Determine the (X, Y) coordinate at the center of the cell enclosing the given text.  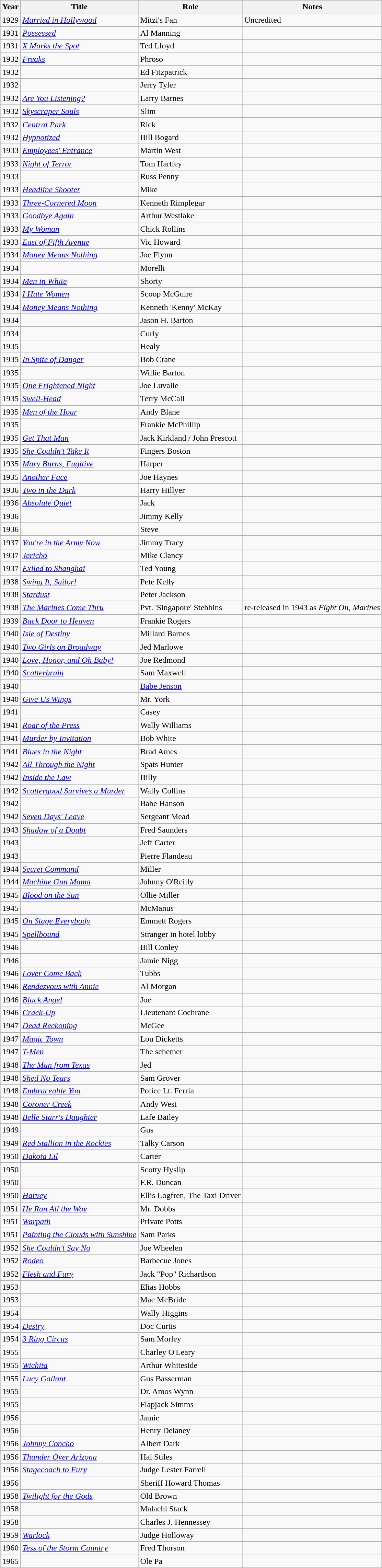
Carter (190, 1156)
Title (80, 7)
Arthur Westlake (190, 216)
1965 (10, 1561)
Year (10, 7)
She Couldn't Take It (80, 451)
Pierre Flandeau (190, 856)
Vic Howard (190, 242)
Brad Ames (190, 751)
Slim (190, 111)
Harry Hillyer (190, 490)
Sheriff Howard Thomas (190, 1483)
Elias Hobbs (190, 1287)
Andy West (190, 1104)
Steve (190, 529)
Another Face (80, 477)
Spats Hunter (190, 764)
Blues in the Night (80, 751)
Joe (190, 1000)
Rodeo (80, 1261)
Sam Grover (190, 1078)
The Marines Come Thru (80, 608)
In Spite of Danger (80, 359)
Kenneth Rimplegar (190, 203)
Judge Lester Farrell (190, 1470)
You're in the Army Now (80, 542)
Tess of the Storm Country (80, 1548)
Healy (190, 346)
Three-Cornered Moon (80, 203)
Kenneth 'Kenny' McKay (190, 307)
Hal Stiles (190, 1457)
Central Park (80, 124)
Mike (190, 190)
Twilight for the Gods (80, 1496)
Ollie Miller (190, 895)
Crack-Up (80, 1013)
Notes (312, 7)
McGee (190, 1026)
Jed Marlowe (190, 647)
X Marks the Spot (80, 46)
Jack "Pop" Richardson (190, 1274)
Flapjack Simms (190, 1404)
Shed No Tears (80, 1078)
Seven Days' Leave (80, 817)
Ellis Logfren, The Taxi Driver (190, 1195)
1960 (10, 1548)
Jed (190, 1065)
Role (190, 7)
Bill Conley (190, 947)
Men of the Hour (80, 412)
Henry Delaney (190, 1431)
Mitzi's Fan (190, 20)
Dr. Amos Wynn (190, 1391)
Married in Hollywood (80, 20)
Police Lt. Ferria (190, 1091)
Jamie (190, 1418)
Private Potts (190, 1222)
Jimmy Kelly (190, 516)
Murder by Invitation (80, 738)
Roar of the Press (80, 725)
Lou Dicketts (190, 1039)
Belle Starr's Daughter (80, 1117)
Johnny O'Reilly (190, 882)
Ted Young (190, 568)
Willie Barton (190, 372)
Phroso (190, 59)
Stagecoach to Fury (80, 1470)
Scoop McGuire (190, 294)
Al Manning (190, 33)
I Hate Women (80, 294)
Arthur Whiteside (190, 1365)
Frankie McPhillip (190, 425)
Russ Penny (190, 177)
Jason H. Barton (190, 320)
McManus (190, 908)
Ole Pa (190, 1561)
Johnny Concho (80, 1444)
Bob Crane (190, 359)
Ted Lloyd (190, 46)
Jimmy Tracy (190, 542)
Casey (190, 712)
East of Fifth Avenue (80, 242)
Sam Maxwell (190, 673)
Al Morgan (190, 986)
Rick (190, 124)
Terry McCall (190, 399)
Chick Rollins (190, 229)
Two in the Dark (80, 490)
Martin West (190, 150)
Mike Clancy (190, 555)
Frankie Rogers (190, 621)
On Stage Everybody (80, 921)
Babe Hanson (190, 804)
Jericho (80, 555)
Sergeant Mead (190, 817)
Bob White (190, 738)
Swing It, Sailor! (80, 582)
Destry (80, 1326)
Charles J. Hennessey (190, 1522)
Shorty (190, 281)
Warpath (80, 1222)
Bill Bogard (190, 137)
Rendezvous with Annie (80, 986)
Fred Saunders (190, 830)
Inside the Law (80, 777)
Red Stallion in the Rockies (80, 1143)
3 Ring Circus (80, 1339)
Employees' Entrance (80, 150)
Talky Carson (190, 1143)
Wichita (80, 1365)
Wally Higgins (190, 1313)
Goodbye Again (80, 216)
Joe Flynn (190, 255)
Emmett Rogers (190, 921)
Stardust (80, 595)
Old Brown (190, 1496)
He Ran All the Way (80, 1208)
She Couldn't Say No (80, 1248)
Malachi Stack (190, 1509)
One Frightened Night (80, 386)
Scotty Hyslip (190, 1169)
1939 (10, 621)
Are You Listening? (80, 98)
Magic Town (80, 1039)
Tubbs (190, 973)
Hypnotized (80, 137)
Headline Shooter (80, 190)
Black Angel (80, 1000)
Two Girls on Broadway (80, 647)
re-released in 1943 as Fight On, Marines (312, 608)
Blood on the Sun (80, 895)
Millard Barnes (190, 634)
Charley O'Leary (190, 1352)
Absolute Quiet (80, 503)
Jerry Tyler (190, 85)
Mac McBride (190, 1300)
Shadow of a Doubt (80, 830)
Painting the Clouds with Sunshine (80, 1235)
Coroner Creek (80, 1104)
Jack (190, 503)
Warlock (80, 1535)
1959 (10, 1535)
Pete Kelly (190, 582)
The schemer (190, 1052)
1929 (10, 20)
Albert Dark (190, 1444)
Sam Parks (190, 1235)
Billy (190, 777)
Flesh and Fury (80, 1274)
Swell-Head (80, 399)
Wally Collins (190, 790)
Barbecue Jones (190, 1261)
Joe Luvalie (190, 386)
Scatterbrain (80, 673)
Lover Come Back (80, 973)
Get That Man (80, 438)
Jamie Nigg (190, 960)
Uncredited (312, 20)
All Through the Night (80, 764)
Ed Fitzpatrick (190, 72)
Possessed (80, 33)
Harper (190, 464)
Scattergood Survives a Murder (80, 790)
Mr. Dobbs (190, 1208)
Machine Gun Mama (80, 882)
Fingers Boston (190, 451)
Babe Jenson (190, 686)
Lieutenant Cochrane (190, 1013)
Jeff Carter (190, 843)
Curly (190, 333)
Secret Command (80, 869)
Dakota Lil (80, 1156)
My Woman (80, 229)
Andy Blane (190, 412)
Dead Reckoning (80, 1026)
Skyscraper Souls (80, 111)
Peter Jackson (190, 595)
Stranger in hotel lobby (190, 934)
Lafe Bailey (190, 1117)
Pvt. 'Singapore' Stebbins (190, 608)
Larry Barnes (190, 98)
Doc Curtis (190, 1326)
Jack Kirkland / John Prescott (190, 438)
Embraceable You (80, 1091)
Sam Morley (190, 1339)
T-Men (80, 1052)
Men in White (80, 281)
Mr. York (190, 699)
Tom Hartley (190, 164)
Thunder Over Arizona (80, 1457)
Spellbound (80, 934)
F.R. Duncan (190, 1182)
Fred Thorson (190, 1548)
Mary Burns, Fugitive (80, 464)
Joe Wheelen (190, 1248)
Joe Haynes (190, 477)
Morelli (190, 268)
Harvey (80, 1195)
Isle of Destiny (80, 634)
The Man from Texas (80, 1065)
Miller (190, 869)
Gus Basserman (190, 1378)
Night of Terror (80, 164)
Back Door to Heaven (80, 621)
Exiled to Shanghai (80, 568)
Give Us Wings (80, 699)
Freaks (80, 59)
Wally Williams (190, 725)
Gus (190, 1130)
Love, Honor, and Oh Baby! (80, 660)
Lucy Gallant (80, 1378)
Judge Holloway (190, 1535)
Joe Redmond (190, 660)
